Return the (X, Y) coordinate for the center point of the cell that contains the specified text.  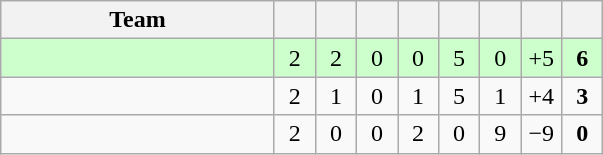
+5 (542, 58)
Team (138, 20)
3 (582, 96)
+4 (542, 96)
9 (500, 134)
6 (582, 58)
−9 (542, 134)
